Return [x, y] of the center of cell containing provided text 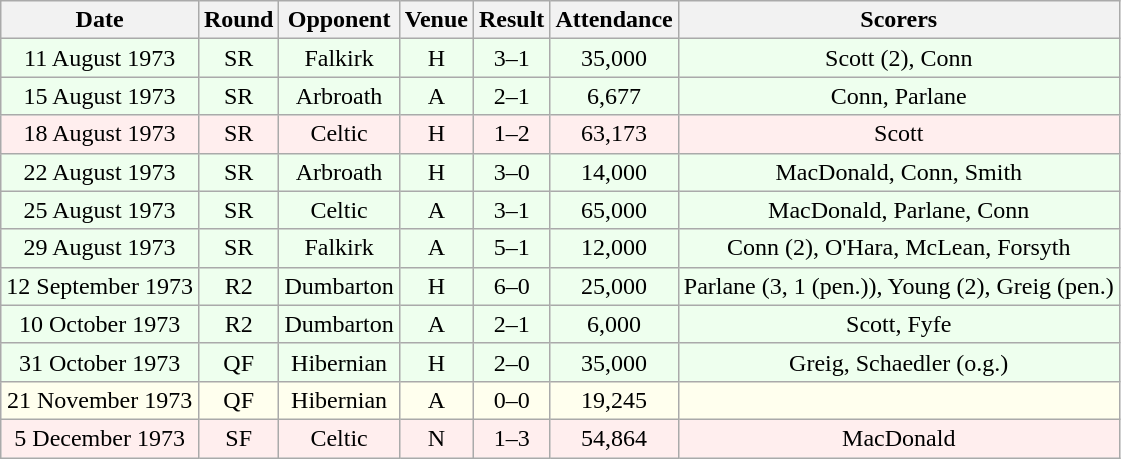
Scott, Fyfe [898, 324]
MacDonald, Conn, Smith [898, 172]
Venue [436, 20]
12 September 1973 [100, 286]
Scott [898, 134]
63,173 [614, 134]
21 November 1973 [100, 400]
Conn (2), O'Hara, McLean, Forsyth [898, 248]
14,000 [614, 172]
3–0 [511, 172]
12,000 [614, 248]
31 October 1973 [100, 362]
29 August 1973 [100, 248]
19,245 [614, 400]
Round [238, 20]
MacDonald [898, 438]
MacDonald, Parlane, Conn [898, 210]
6,000 [614, 324]
1–2 [511, 134]
Parlane (3, 1 (pen.)), Young (2), Greig (pen.) [898, 286]
65,000 [614, 210]
Scott (2), Conn [898, 58]
2–0 [511, 362]
11 August 1973 [100, 58]
Greig, Schaedler (o.g.) [898, 362]
Result [511, 20]
Scorers [898, 20]
22 August 1973 [100, 172]
6–0 [511, 286]
18 August 1973 [100, 134]
SF [238, 438]
10 October 1973 [100, 324]
1–3 [511, 438]
0–0 [511, 400]
54,864 [614, 438]
N [436, 438]
15 August 1973 [100, 96]
Conn, Parlane [898, 96]
25 August 1973 [100, 210]
25,000 [614, 286]
Opponent [339, 20]
Attendance [614, 20]
5 December 1973 [100, 438]
6,677 [614, 96]
Date [100, 20]
5–1 [511, 248]
